Search for the cell housing the specified text and yield its (X, Y) center coordinate. 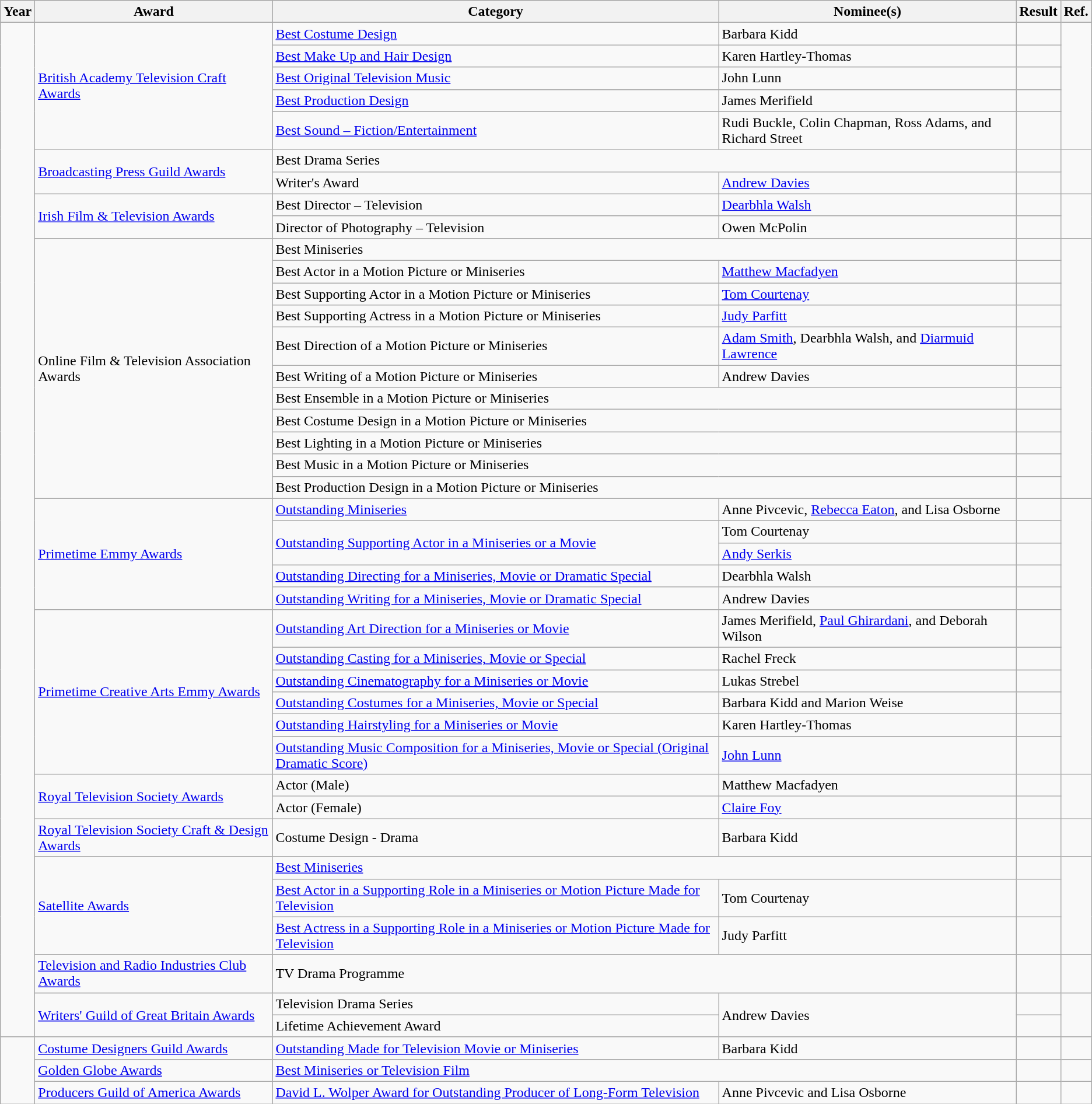
Best Production Design in a Motion Picture or Miniseries (644, 487)
Golden Globe Awards (154, 1070)
Category (496, 12)
Outstanding Cinematography for a Miniseries or Movie (496, 681)
Outstanding Supporting Actor in a Miniseries or a Movie (496, 543)
Best Music in a Motion Picture or Miniseries (644, 465)
Outstanding Costumes for a Miniseries, Movie or Special (496, 703)
Anne Pivcevic and Lisa Osborne (867, 1092)
Nominee(s) (867, 12)
Best Miniseries or Television Film (644, 1070)
Best Production Design (496, 100)
Best Original Television Music (496, 78)
Television Drama Series (496, 1004)
James Merifield (867, 100)
Online Film & Television Association Awards (154, 368)
Best Direction of a Motion Picture or Miniseries (496, 347)
TV Drama Programme (644, 973)
Outstanding Art Direction for a Miniseries or Movie (496, 628)
Actor (Female) (496, 808)
Costume Designers Guild Awards (154, 1048)
Year (17, 12)
Best Actor in a Motion Picture or Miniseries (496, 271)
Best Director – Television (496, 205)
Best Supporting Actor in a Motion Picture or Miniseries (496, 294)
Outstanding Made for Television Movie or Miniseries (496, 1048)
Outstanding Writing for a Miniseries, Movie or Dramatic Special (496, 598)
Best Drama Series (644, 160)
Royal Television Society Craft & Design Awards (154, 838)
Claire Foy (867, 808)
James Merifield, Paul Ghirardani, and Deborah Wilson (867, 628)
Satellite Awards (154, 906)
Outstanding Directing for a Miniseries, Movie or Dramatic Special (496, 576)
Anne Pivcevic, Rebecca Eaton, and Lisa Osborne (867, 509)
Best Actor in a Supporting Role in a Miniseries or Motion Picture Made for Television (496, 897)
Rudi Buckle, Colin Chapman, Ross Adams, and Richard Street (867, 131)
Irish Film & Television Awards (154, 216)
Best Ensemble in a Motion Picture or Miniseries (644, 399)
Costume Design - Drama (496, 838)
Outstanding Music Composition for a Miniseries, Movie or Special (Original Dramatic Score) (496, 755)
Primetime Creative Arts Emmy Awards (154, 691)
British Academy Television Craft Awards (154, 86)
Outstanding Casting for a Miniseries, Movie or Special (496, 658)
Outstanding Miniseries (496, 509)
Adam Smith, Dearbhla Walsh, and Diarmuid Lawrence (867, 347)
Outstanding Hairstyling for a Miniseries or Movie (496, 725)
Ref. (1076, 12)
Best Actress in a Supporting Role in a Miniseries or Motion Picture Made for Television (496, 936)
Broadcasting Press Guild Awards (154, 172)
Rachel Freck (867, 658)
Best Sound – Fiction/Entertainment (496, 131)
Andy Serkis (867, 554)
Barbara Kidd and Marion Weise (867, 703)
Best Lighting in a Motion Picture or Miniseries (644, 443)
Best Costume Design in a Motion Picture or Miniseries (644, 421)
Best Costume Design (496, 34)
Producers Guild of America Awards (154, 1092)
Owen McPolin (867, 227)
Director of Photography – Television (496, 227)
Best Make Up and Hair Design (496, 56)
Award (154, 12)
Writer's Award (496, 183)
Lifetime Achievement Award (496, 1026)
Primetime Emmy Awards (154, 554)
Television and Radio Industries Club Awards (154, 973)
Result (1038, 12)
Writers' Guild of Great Britain Awards (154, 1015)
David L. Wolper Award for Outstanding Producer of Long-Form Television (496, 1092)
Best Writing of a Motion Picture or Miniseries (496, 376)
Actor (Male) (496, 785)
Lukas Strebel (867, 681)
Royal Television Society Awards (154, 796)
Best Supporting Actress in a Motion Picture or Miniseries (496, 316)
